Determine the (x, y) coordinate at the center of the cell enclosing the given text.  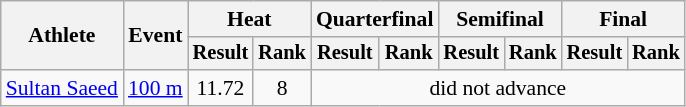
Heat (250, 19)
did not advance (498, 88)
100 m (156, 88)
Final (624, 19)
Sultan Saeed (62, 88)
Semifinal (500, 19)
Athlete (62, 36)
Quarterfinal (375, 19)
8 (282, 88)
11.72 (221, 88)
Event (156, 36)
